Locate the cell with the specified text and output its [X, Y] center coordinate. 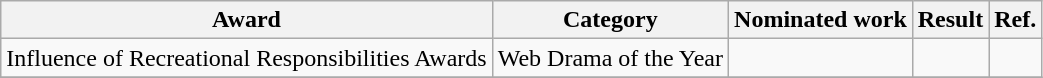
Influence of Recreational Responsibilities Awards [246, 58]
Award [246, 20]
Category [610, 20]
Nominated work [821, 20]
Result [950, 20]
Ref. [1016, 20]
Web Drama of the Year [610, 58]
